For the text-containing cell, return its midpoint in (x, y) coordinate format. 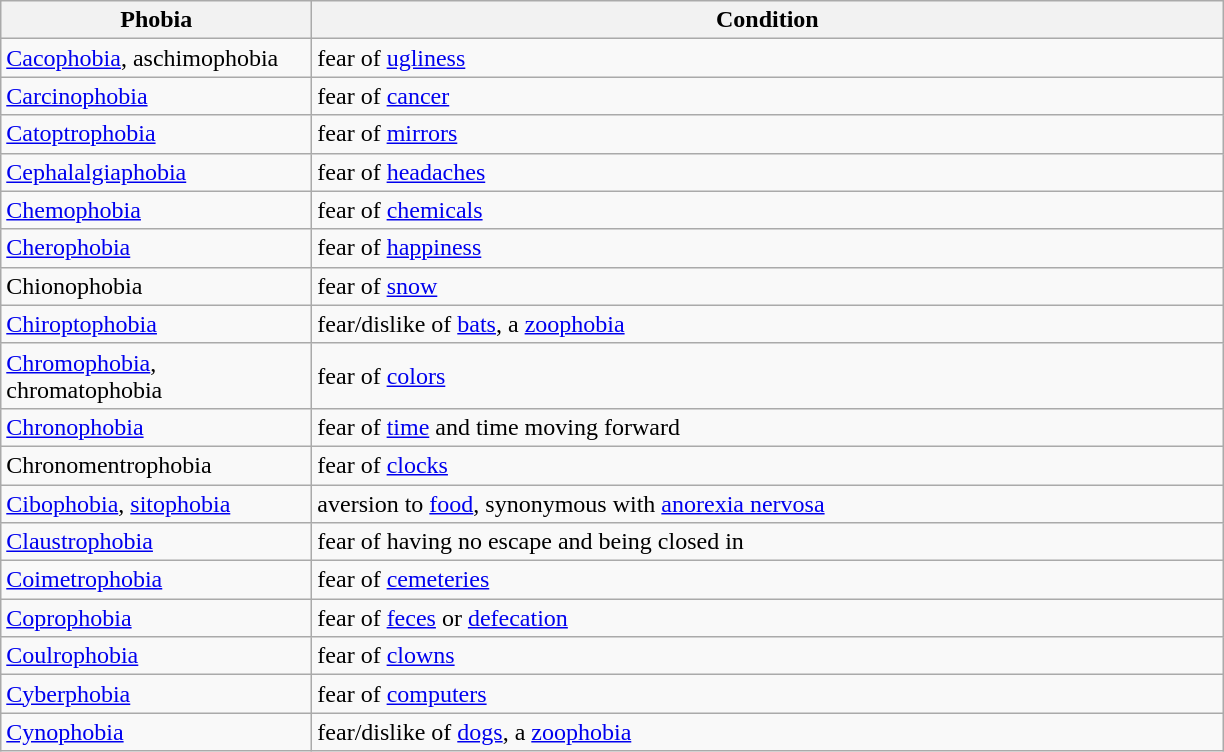
fear of cemeteries (768, 580)
fear of headaches (768, 172)
Carcinophobia (156, 96)
fear of cancer (768, 96)
fear of happiness (768, 248)
fear of ugliness (768, 58)
Cibophobia, sitophobia (156, 503)
Chronophobia (156, 427)
Chionophobia (156, 286)
Cephalalgiaphobia (156, 172)
fear of chemicals (768, 210)
Phobia (156, 20)
Cherophobia (156, 248)
Coprophobia (156, 618)
fear of mirrors (768, 134)
fear/dislike of bats, a zoophobia (768, 324)
Coulrophobia (156, 656)
Coimetrophobia (156, 580)
Claustrophobia (156, 542)
fear of colors (768, 376)
fear of computers (768, 694)
aversion to food, synonymous with anorexia nervosa (768, 503)
fear/dislike of dogs, a zoophobia (768, 732)
Condition (768, 20)
Cacophobia, aschimophobia (156, 58)
Cynophobia (156, 732)
fear of clocks (768, 465)
fear of clowns (768, 656)
fear of snow (768, 286)
Chromophobia, chromatophobia (156, 376)
Chiroptophobia (156, 324)
Catoptrophobia (156, 134)
Chemophobia (156, 210)
Chronomentrophobia (156, 465)
fear of having no escape and being closed in (768, 542)
Cyberphobia (156, 694)
fear of feces or defecation (768, 618)
fear of time and time moving forward (768, 427)
